Scan for the cell matching the given text and deliver its [X, Y] coordinate at center. 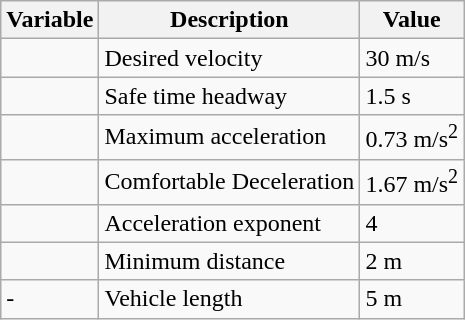
0.73 m/s2 [412, 138]
4 [412, 223]
Acceleration exponent [230, 223]
1.67 m/s2 [412, 182]
Vehicle length [230, 299]
Variable [50, 20]
Maximum acceleration [230, 138]
2 m [412, 261]
Value [412, 20]
Safe time headway [230, 96]
- [50, 299]
1.5 s [412, 96]
Comfortable Deceleration [230, 182]
5 m [412, 299]
Desired velocity [230, 58]
Minimum distance [230, 261]
30 m/s [412, 58]
Description [230, 20]
